Return the (x, y) coordinate for the center point of the cell that contains the specified text.  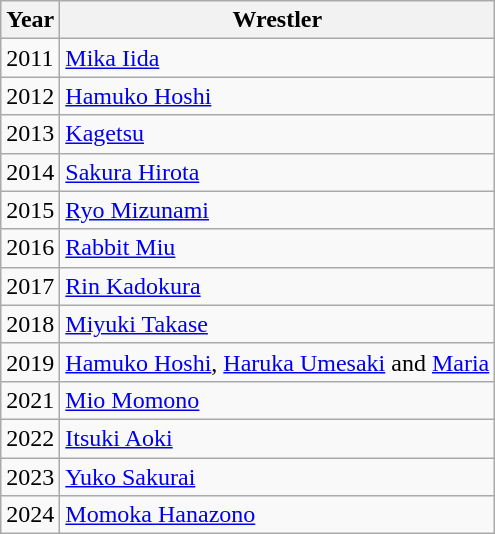
2021 (30, 400)
2022 (30, 438)
Mika Iida (278, 58)
Hamuko Hoshi (278, 96)
2012 (30, 96)
Hamuko Hoshi, Haruka Umesaki and Maria (278, 362)
Mio Momono (278, 400)
2019 (30, 362)
2013 (30, 134)
Miyuki Takase (278, 324)
Ryo Mizunami (278, 210)
Rabbit Miu (278, 248)
Wrestler (278, 20)
2016 (30, 248)
Year (30, 20)
2011 (30, 58)
2024 (30, 515)
Yuko Sakurai (278, 477)
Rin Kadokura (278, 286)
Momoka Hanazono (278, 515)
2015 (30, 210)
2017 (30, 286)
2014 (30, 172)
2023 (30, 477)
2018 (30, 324)
Kagetsu (278, 134)
Itsuki Aoki (278, 438)
Sakura Hirota (278, 172)
